Pinpoint the cell where the given text exists, returning its (X, Y) midpoint coordinate. 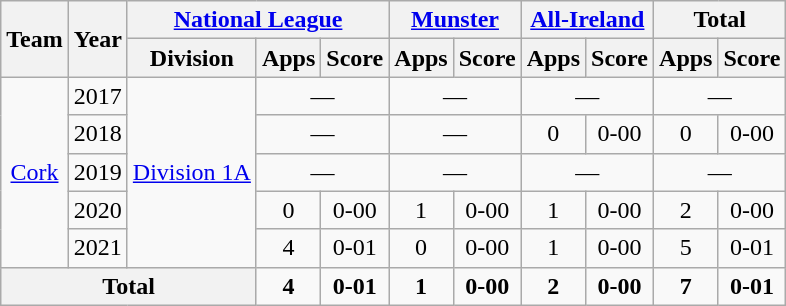
National League (258, 20)
2019 (98, 172)
Year (98, 39)
Division (192, 58)
2020 (98, 210)
2021 (98, 248)
Division 1A (192, 172)
Cork (35, 172)
Munster (455, 20)
7 (686, 286)
2017 (98, 96)
All-Ireland (587, 20)
2018 (98, 134)
Team (35, 39)
5 (686, 248)
